Detect which cell encompasses the target text, then output its [X, Y] center coordinate. 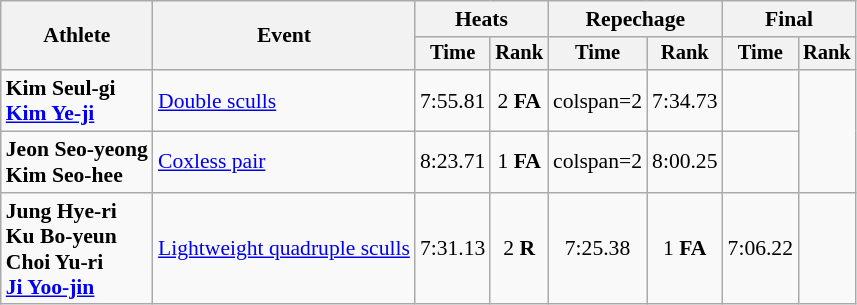
2 R [519, 249]
8:23.71 [452, 162]
Lightweight quadruple sculls [284, 249]
Athlete [77, 36]
7:55.81 [452, 100]
Event [284, 36]
8:00.25 [684, 162]
7:06.22 [760, 249]
Final [790, 19]
Heats [482, 19]
Jung Hye-riKu Bo-yeunChoi Yu-riJi Yoo-jin [77, 249]
7:31.13 [452, 249]
Repechage [636, 19]
Jeon Seo-yeongKim Seo-hee [77, 162]
7:34.73 [684, 100]
Kim Seul-giKim Ye-ji [77, 100]
Coxless pair [284, 162]
Double sculls [284, 100]
7:25.38 [598, 249]
2 FA [519, 100]
